Capture the cell that displays the provided text and extract its [X, Y] central coordinate. 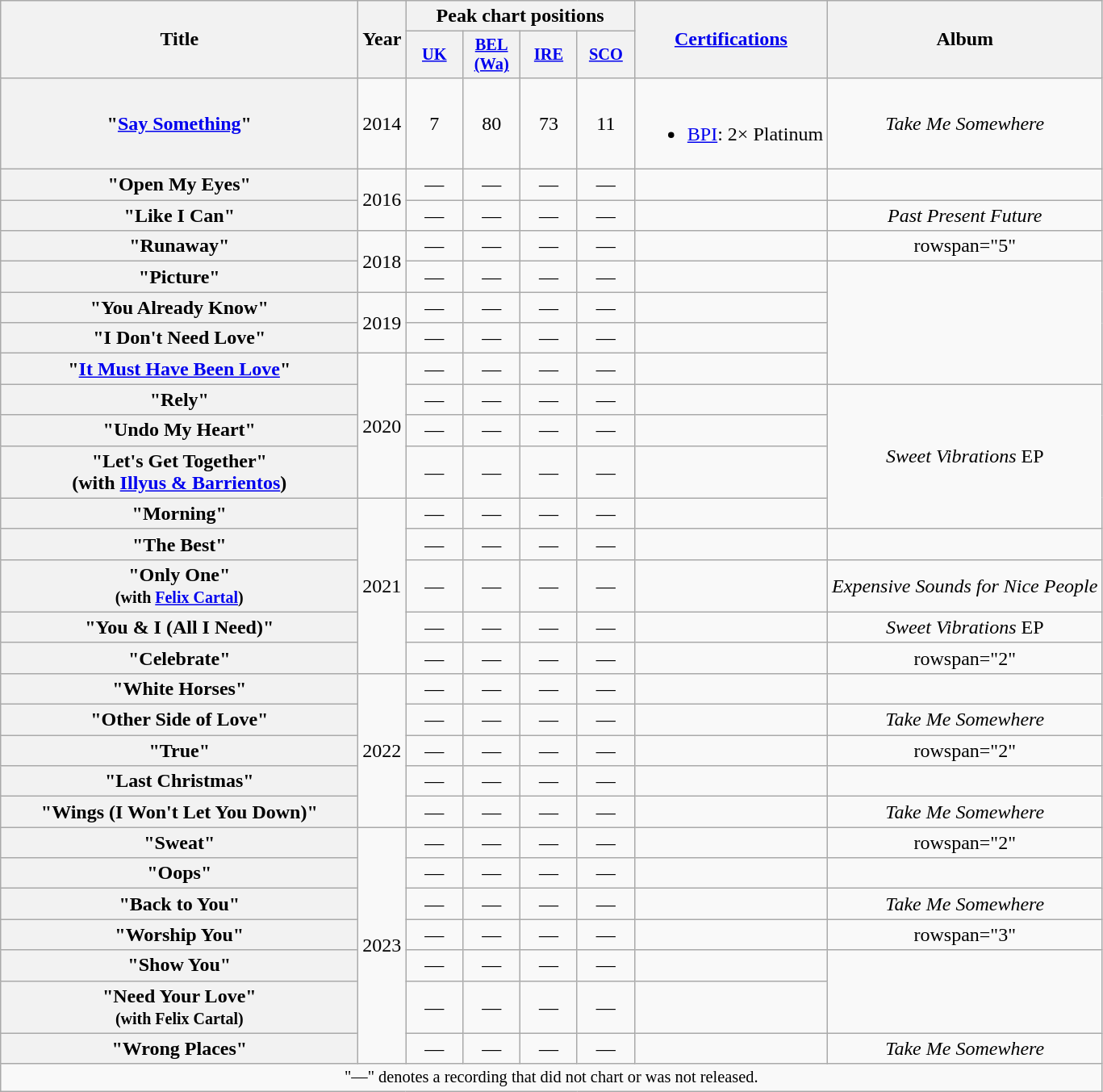
"Celebrate" [179, 658]
"Runaway" [179, 246]
7 [434, 123]
BEL(Wa) [492, 55]
IRE [549, 55]
"—" denotes a recording that did not chart or was not released. [552, 1077]
"Wrong Places" [179, 1048]
2021 [382, 586]
2014 [382, 123]
BPI: 2× Platinum [731, 123]
"Sweat" [179, 843]
"You Already Know" [179, 308]
Past Present Future [965, 215]
"Other Side of Love" [179, 720]
Certifications [731, 40]
"Back to You" [179, 904]
Title [179, 40]
"Open My Eyes" [179, 185]
2016 [382, 200]
80 [492, 123]
"Need Your Love"(with Felix Cartal) [179, 1007]
2019 [382, 323]
2022 [382, 750]
73 [549, 123]
"Say Something" [179, 123]
"You & I (All I Need)" [179, 627]
"Worship You" [179, 935]
"Rely" [179, 400]
"Morning" [179, 513]
"Show You" [179, 965]
"White Horses" [179, 688]
2018 [382, 261]
Peak chart positions [520, 16]
"The Best" [179, 544]
2023 [382, 946]
"Picture" [179, 277]
UK [434, 55]
Album [965, 40]
"Oops" [179, 873]
Expensive Sounds for Nice People [965, 586]
"Last Christmas" [179, 781]
Year [382, 40]
"I Don't Need Love" [179, 338]
"Let's Get Together" (with Illyus & Barrientos) [179, 471]
"Undo My Heart" [179, 430]
SCO [605, 55]
rowspan="5" [965, 246]
rowspan="3" [965, 935]
"Wings (I Won't Let You Down)" [179, 812]
2020 [382, 426]
11 [605, 123]
"Like I Can" [179, 215]
"Only One"(with Felix Cartal) [179, 586]
"It Must Have Been Love" [179, 369]
"True" [179, 751]
